Capture the cell that displays the provided text and extract its (x, y) central coordinate. 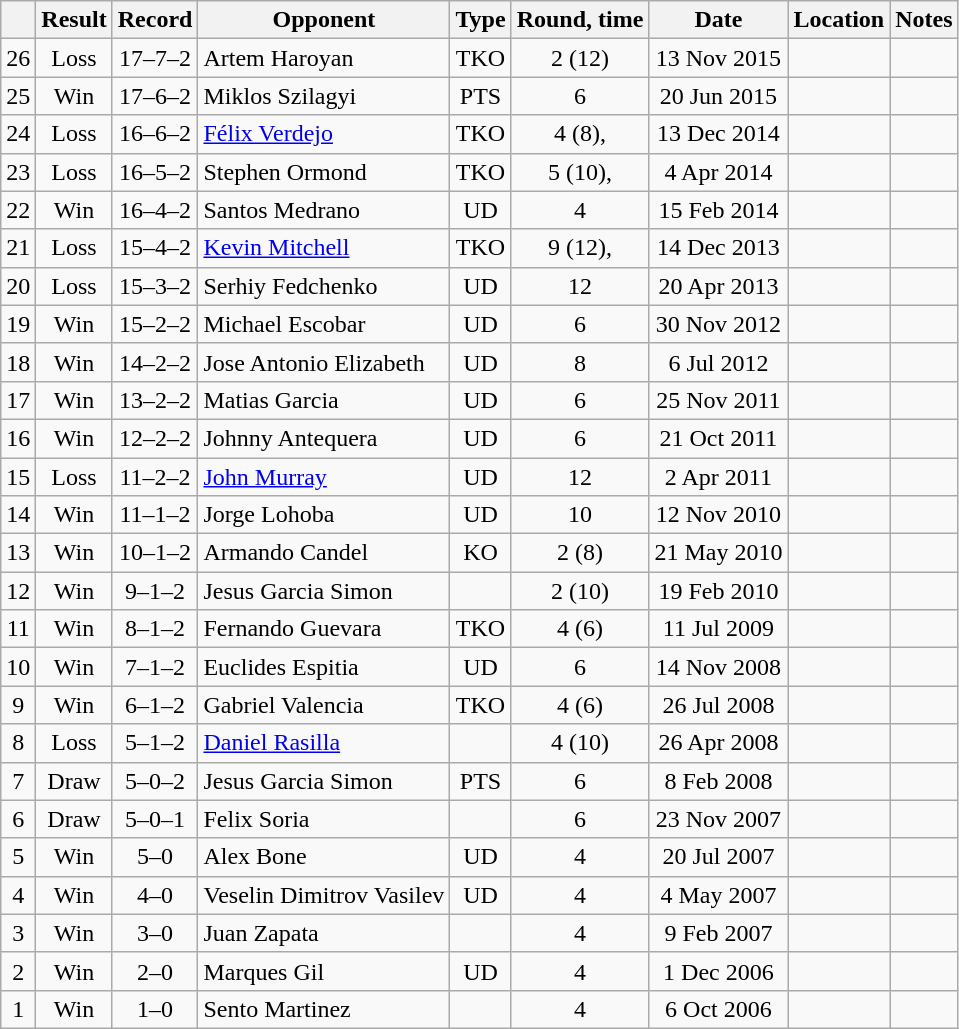
20 Jun 2015 (718, 96)
16–4–2 (155, 210)
11 Jul 2009 (718, 629)
Santos Medrano (324, 210)
4 (10) (580, 743)
14–2–2 (155, 362)
12 Nov 2010 (718, 515)
21 (18, 248)
20 (18, 286)
14 (18, 515)
Opponent (324, 20)
5–0–2 (155, 781)
12–2–2 (155, 438)
22 (18, 210)
15–2–2 (155, 324)
1–0 (155, 1009)
5 (10), (580, 172)
11 (18, 629)
Serhiy Fedchenko (324, 286)
24 (18, 134)
17–6–2 (155, 96)
9 (12), (580, 248)
6–1–2 (155, 705)
9 (18, 705)
8 Feb 2008 (718, 781)
4 Apr 2014 (718, 172)
6 Oct 2006 (718, 1009)
2 Apr 2011 (718, 477)
Fernando Guevara (324, 629)
14 Dec 2013 (718, 248)
8–1–2 (155, 629)
14 Nov 2008 (718, 667)
15 Feb 2014 (718, 210)
3–0 (155, 933)
2 (8) (580, 553)
5–0 (155, 857)
23 (18, 172)
19 Feb 2010 (718, 591)
11–2–2 (155, 477)
Felix Soria (324, 819)
Location (839, 20)
23 Nov 2007 (718, 819)
21 Oct 2011 (718, 438)
2 (18, 971)
2 (12) (580, 58)
3 (18, 933)
19 (18, 324)
4 (8), (580, 134)
26 (18, 58)
16 (18, 438)
Date (718, 20)
13 (18, 553)
Alex Bone (324, 857)
Marques Gil (324, 971)
15–3–2 (155, 286)
20 Apr 2013 (718, 286)
13 Nov 2015 (718, 58)
Kevin Mitchell (324, 248)
Félix Verdejo (324, 134)
5 (18, 857)
30 Nov 2012 (718, 324)
Jorge Lohoba (324, 515)
4–0 (155, 895)
18 (18, 362)
5–0–1 (155, 819)
4 May 2007 (718, 895)
21 May 2010 (718, 553)
1 Dec 2006 (718, 971)
11–1–2 (155, 515)
Sento Martinez (324, 1009)
13 Dec 2014 (718, 134)
Result (74, 20)
7 (18, 781)
Notes (924, 20)
Veselin Dimitrov Vasilev (324, 895)
Armando Candel (324, 553)
Jose Antonio Elizabeth (324, 362)
Michael Escobar (324, 324)
Stephen Ormond (324, 172)
17–7–2 (155, 58)
Miklos Szilagyi (324, 96)
15 (18, 477)
10–1–2 (155, 553)
Daniel Rasilla (324, 743)
Euclides Espitia (324, 667)
Johnny Antequera (324, 438)
John Murray (324, 477)
9–1–2 (155, 591)
25 (18, 96)
6 Jul 2012 (718, 362)
1 (18, 1009)
Round, time (580, 20)
25 Nov 2011 (718, 400)
Record (155, 20)
Gabriel Valencia (324, 705)
9 Feb 2007 (718, 933)
15–4–2 (155, 248)
KO (480, 553)
Type (480, 20)
16–6–2 (155, 134)
2 (10) (580, 591)
2–0 (155, 971)
7–1–2 (155, 667)
26 Jul 2008 (718, 705)
5–1–2 (155, 743)
Juan Zapata (324, 933)
Artem Haroyan (324, 58)
20 Jul 2007 (718, 857)
16–5–2 (155, 172)
26 Apr 2008 (718, 743)
13–2–2 (155, 400)
Matias Garcia (324, 400)
17 (18, 400)
